Detect which cell encompasses the target text, then output its (X, Y) center coordinate. 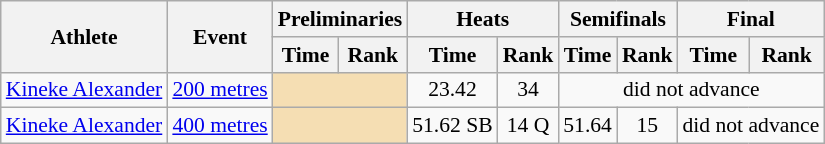
51.62 SB (452, 126)
51.64 (588, 126)
23.42 (452, 90)
400 metres (220, 126)
200 metres (220, 90)
Final (750, 19)
Athlete (84, 36)
15 (648, 126)
14 Q (528, 126)
Event (220, 36)
34 (528, 90)
Preliminaries (340, 19)
Semifinals (618, 19)
Heats (482, 19)
